Extract the [x, y] coordinate from the center of the cell holding the provided text.  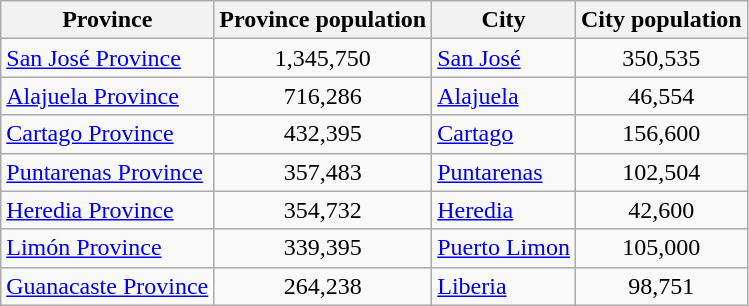
Alajuela [504, 96]
98,751 [661, 286]
Guanacaste Province [108, 286]
Province [108, 20]
105,000 [661, 248]
Puntarenas Province [108, 172]
102,504 [661, 172]
264,238 [323, 286]
Heredia Province [108, 210]
432,395 [323, 134]
City [504, 20]
Cartago [504, 134]
Limón Province [108, 248]
339,395 [323, 248]
Liberia [504, 286]
Cartago Province [108, 134]
1,345,750 [323, 58]
354,732 [323, 210]
Province population [323, 20]
City population [661, 20]
San José [504, 58]
Heredia [504, 210]
716,286 [323, 96]
Alajuela Province [108, 96]
Puntarenas [504, 172]
42,600 [661, 210]
Puerto Limon [504, 248]
46,554 [661, 96]
350,535 [661, 58]
San José Province [108, 58]
357,483 [323, 172]
156,600 [661, 134]
